Identify which cell holds the provided text, then report its (X, Y) central coordinate. 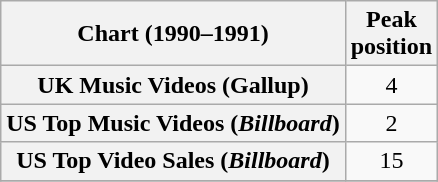
Peakposition (391, 34)
2 (391, 123)
UK Music Videos (Gallup) (173, 85)
Chart (1990–1991) (173, 34)
15 (391, 161)
4 (391, 85)
US Top Music Videos (Billboard) (173, 123)
US Top Video Sales (Billboard) (173, 161)
